Return the [X, Y] coordinate for the center point of the cell that contains the specified text.  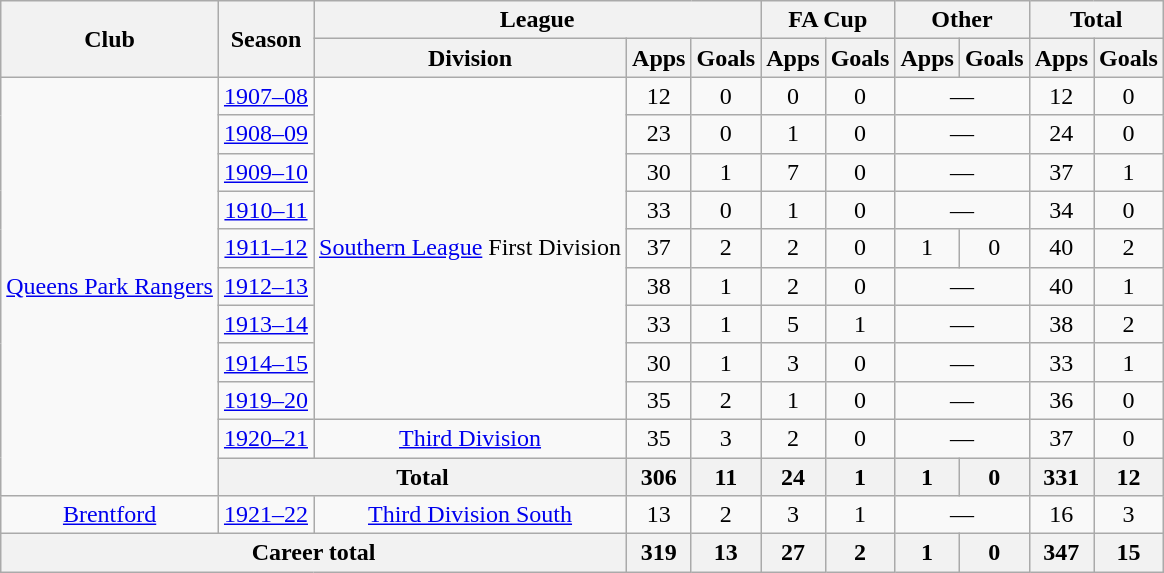
League [538, 20]
1908–09 [266, 134]
11 [726, 477]
1911–12 [266, 248]
1907–08 [266, 96]
1912–13 [266, 286]
Division [470, 58]
FA Cup [828, 20]
1913–14 [266, 324]
1910–11 [266, 210]
319 [659, 553]
Other [962, 20]
Southern League First Division [470, 248]
1919–20 [266, 400]
331 [1061, 477]
15 [1129, 553]
Season [266, 39]
23 [659, 134]
27 [793, 553]
16 [1061, 515]
Queens Park Rangers [110, 286]
5 [793, 324]
1914–15 [266, 362]
347 [1061, 553]
1920–21 [266, 438]
34 [1061, 210]
Brentford [110, 515]
Third Division [470, 438]
36 [1061, 400]
306 [659, 477]
Career total [314, 553]
7 [793, 172]
1921–22 [266, 515]
Third Division South [470, 515]
1909–10 [266, 172]
Club [110, 39]
